Return (X, Y) of the center of cell containing provided text 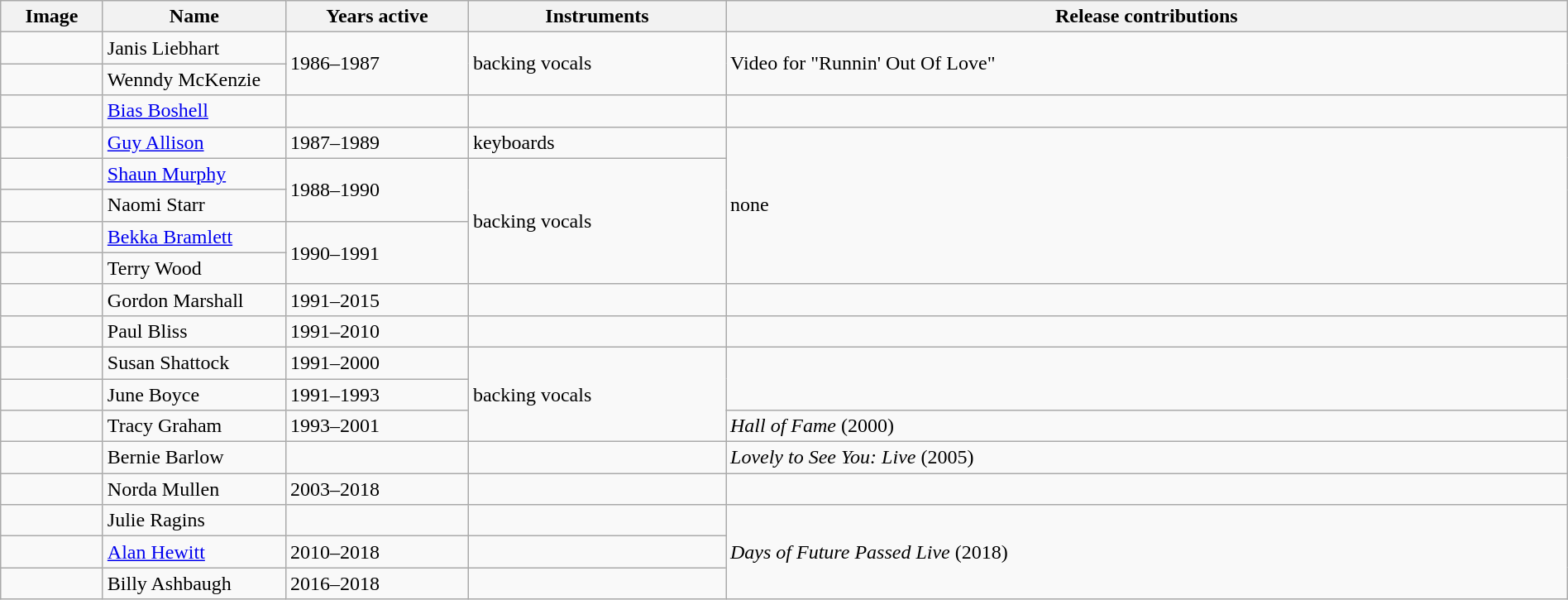
Alan Hewitt (194, 552)
1991–2010 (377, 331)
Wenndy McKenzie (194, 79)
Tracy Graham (194, 426)
Shaun Murphy (194, 174)
2010–2018 (377, 552)
Image (52, 17)
1991–2015 (377, 300)
Name (194, 17)
1988–1990 (377, 190)
Days of Future Passed Live (2018) (1147, 552)
June Boyce (194, 395)
1993–2001 (377, 426)
1991–1993 (377, 395)
none (1147, 205)
1987–1989 (377, 142)
Gordon Marshall (194, 300)
Terry Wood (194, 268)
Bias Boshell (194, 111)
Janis Liebhart (194, 48)
Years active (377, 17)
Norda Mullen (194, 489)
Video for "Runnin' Out Of Love" (1147, 64)
2003–2018 (377, 489)
Instruments (597, 17)
1991–2000 (377, 362)
Lovely to See You: Live (2005) (1147, 458)
Susan Shattock (194, 362)
1986–1987 (377, 64)
Release contributions (1147, 17)
Bekka Bramlett (194, 237)
Paul Bliss (194, 331)
2016–2018 (377, 583)
Bernie Barlow (194, 458)
Julie Ragins (194, 521)
Guy Allison (194, 142)
Naomi Starr (194, 205)
1990–1991 (377, 252)
Hall of Fame (2000) (1147, 426)
keyboards (597, 142)
Billy Ashbaugh (194, 583)
